Output the (X, Y) coordinate of the center of the cell containing the given text.  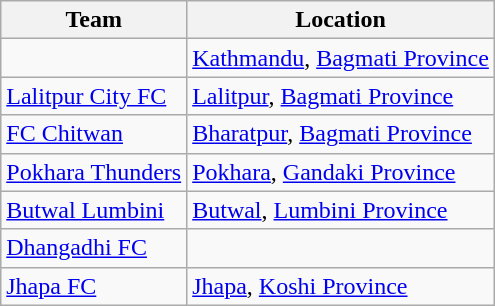
Pokhara, Gandaki Province (341, 172)
Kathmandu, Bagmati Province (341, 58)
Team (94, 20)
Lalitpur, Bagmati Province (341, 96)
Jhapa, Koshi Province (341, 286)
FC Chitwan (94, 134)
Jhapa FC (94, 286)
Butwal Lumbini (94, 210)
Lalitpur City FC (94, 96)
Bharatpur, Bagmati Province (341, 134)
Dhangadhi FC (94, 248)
Location (341, 20)
Butwal, Lumbini Province (341, 210)
Pokhara Thunders (94, 172)
